Detect which cell encompasses the target text, then output its (x, y) center coordinate. 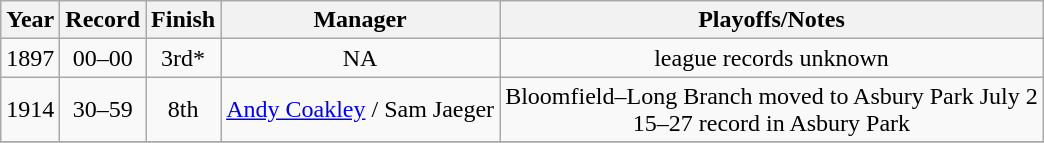
Record (103, 20)
8th (184, 110)
3rd* (184, 58)
Bloomfield–Long Branch moved to Asbury Park July 215–27 record in Asbury Park (772, 110)
1914 (30, 110)
Manager (360, 20)
Playoffs/Notes (772, 20)
league records unknown (772, 58)
00–00 (103, 58)
NA (360, 58)
Finish (184, 20)
30–59 (103, 110)
Year (30, 20)
1897 (30, 58)
Andy Coakley / Sam Jaeger (360, 110)
